Extract the (X, Y) coordinate from the center of the cell holding the provided text.  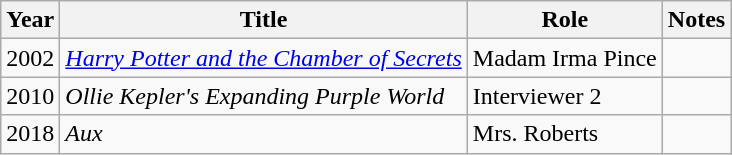
Year (30, 20)
Mrs. Roberts (564, 134)
Interviewer 2 (564, 96)
2002 (30, 58)
Notes (696, 20)
2010 (30, 96)
Ollie Kepler's Expanding Purple World (264, 96)
Harry Potter and the Chamber of Secrets (264, 58)
Madam Irma Pince (564, 58)
2018 (30, 134)
Aux (264, 134)
Role (564, 20)
Title (264, 20)
